Pinpoint the cell where the given text exists, returning its (x, y) midpoint coordinate. 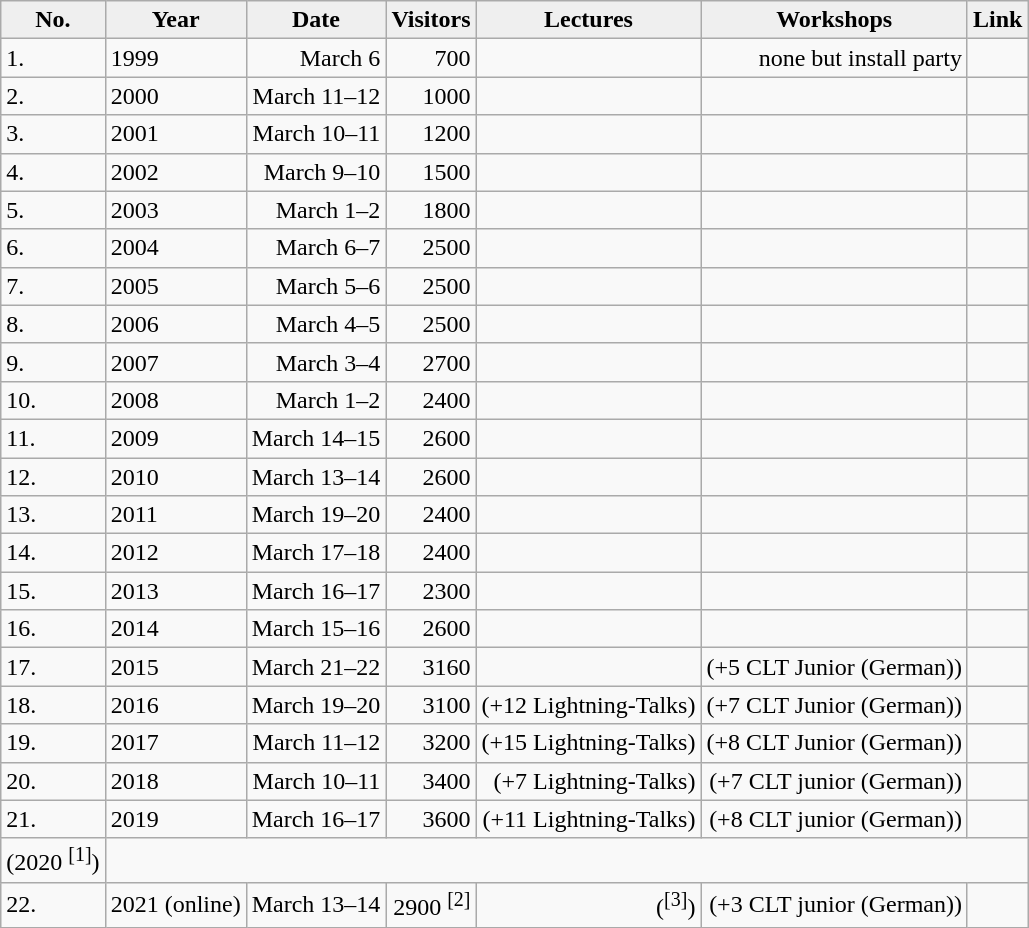
March 6–7 (316, 248)
Link (997, 20)
3160 (431, 667)
1500 (431, 172)
2700 (431, 362)
(+11 Lightning-Talks) (588, 819)
2012 (176, 553)
2007 (176, 362)
2010 (176, 477)
No. (53, 20)
10. (53, 400)
8. (53, 324)
13. (53, 515)
2011 (176, 515)
2. (53, 96)
2900 [2] (431, 906)
(+3 CLT junior (German)) (834, 906)
1200 (431, 134)
2021 (online) (176, 906)
17. (53, 667)
3100 (431, 705)
2018 (176, 781)
20. (53, 781)
([3]) (588, 906)
22. (53, 906)
(2020 [1]) (53, 860)
March 3–4 (316, 362)
21. (53, 819)
2017 (176, 743)
(+8 CLT junior (German)) (834, 819)
1800 (431, 210)
(+7 Lightning-Talks) (588, 781)
6. (53, 248)
2300 (431, 591)
7. (53, 286)
12. (53, 477)
15. (53, 591)
19. (53, 743)
2005 (176, 286)
March 6 (316, 58)
4. (53, 172)
2014 (176, 629)
3400 (431, 781)
2016 (176, 705)
(+7 CLT Junior (German)) (834, 705)
Lectures (588, 20)
2000 (176, 96)
(+12 Lightning-Talks) (588, 705)
2004 (176, 248)
16. (53, 629)
18. (53, 705)
2015 (176, 667)
14. (53, 553)
2001 (176, 134)
March 17–18 (316, 553)
2002 (176, 172)
2003 (176, 210)
March 4–5 (316, 324)
March 21–22 (316, 667)
3600 (431, 819)
Visitors (431, 20)
1. (53, 58)
none but install party (834, 58)
1000 (431, 96)
Workshops (834, 20)
700 (431, 58)
5. (53, 210)
1999 (176, 58)
2019 (176, 819)
March 14–15 (316, 438)
(+15 Lightning-Talks) (588, 743)
2006 (176, 324)
(+7 CLT junior (German)) (834, 781)
11. (53, 438)
Year (176, 20)
2008 (176, 400)
(+8 CLT Junior (German)) (834, 743)
Date (316, 20)
March 9–10 (316, 172)
March 15–16 (316, 629)
3200 (431, 743)
9. (53, 362)
2009 (176, 438)
2013 (176, 591)
(+5 CLT Junior (German)) (834, 667)
3. (53, 134)
March 5–6 (316, 286)
